From the cell containing the given text, extract its center point as (X, Y) coordinate. 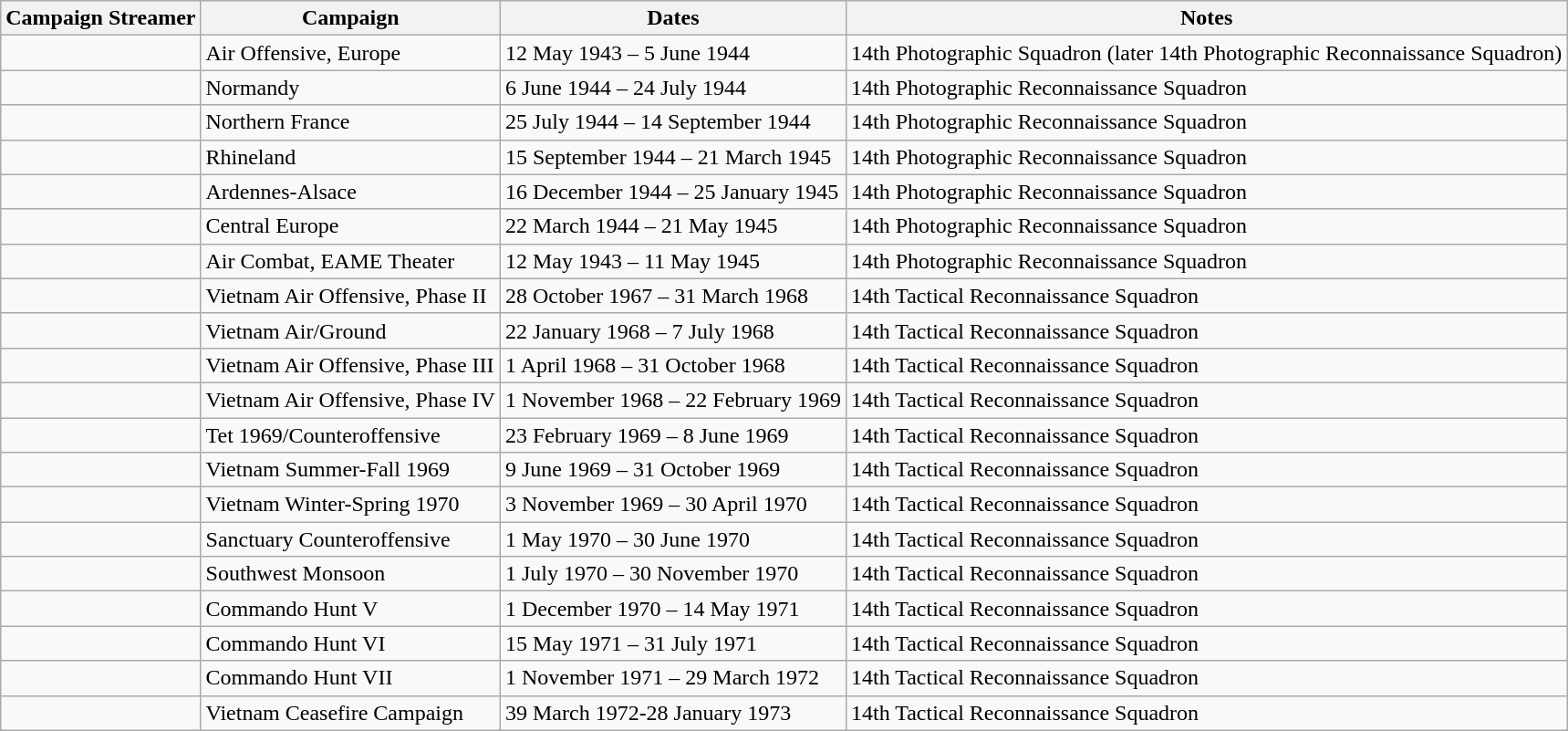
1 December 1970 – 14 May 1971 (673, 609)
Commando Hunt VI (350, 643)
1 November 1968 – 22 February 1969 (673, 400)
6 June 1944 – 24 July 1944 (673, 88)
3 November 1969 – 30 April 1970 (673, 505)
Commando Hunt V (350, 609)
Notes (1206, 18)
1 May 1970 – 30 June 1970 (673, 539)
16 December 1944 – 25 January 1945 (673, 192)
Rhineland (350, 157)
Northern France (350, 122)
Tet 1969/Counteroffensive (350, 435)
Ardennes-Alsace (350, 192)
Dates (673, 18)
Vietnam Ceasefire Campaign (350, 713)
Normandy (350, 88)
Vietnam Air Offensive, Phase IV (350, 400)
Central Europe (350, 226)
Sanctuary Counteroffensive (350, 539)
12 May 1943 – 11 May 1945 (673, 261)
Air Combat, EAME Theater (350, 261)
22 January 1968 – 7 July 1968 (673, 330)
Vietnam Winter-Spring 1970 (350, 505)
Southwest Monsoon (350, 574)
Campaign (350, 18)
Vietnam Air Offensive, Phase II (350, 296)
Vietnam Air/Ground (350, 330)
Commando Hunt VII (350, 678)
15 September 1944 – 21 March 1945 (673, 157)
1 July 1970 – 30 November 1970 (673, 574)
25 July 1944 – 14 September 1944 (673, 122)
Vietnam Air Offensive, Phase III (350, 365)
1 November 1971 – 29 March 1972 (673, 678)
1 April 1968 – 31 October 1968 (673, 365)
14th Photographic Squadron (later 14th Photographic Reconnaissance Squadron) (1206, 53)
12 May 1943 – 5 June 1944 (673, 53)
Campaign Streamer (100, 18)
28 October 1967 – 31 March 1968 (673, 296)
39 March 1972-28 January 1973 (673, 713)
Air Offensive, Europe (350, 53)
23 February 1969 – 8 June 1969 (673, 435)
Vietnam Summer-Fall 1969 (350, 470)
22 March 1944 – 21 May 1945 (673, 226)
9 June 1969 – 31 October 1969 (673, 470)
15 May 1971 – 31 July 1971 (673, 643)
